Return the (X, Y) coordinate for the center point of the cell that contains the specified text.  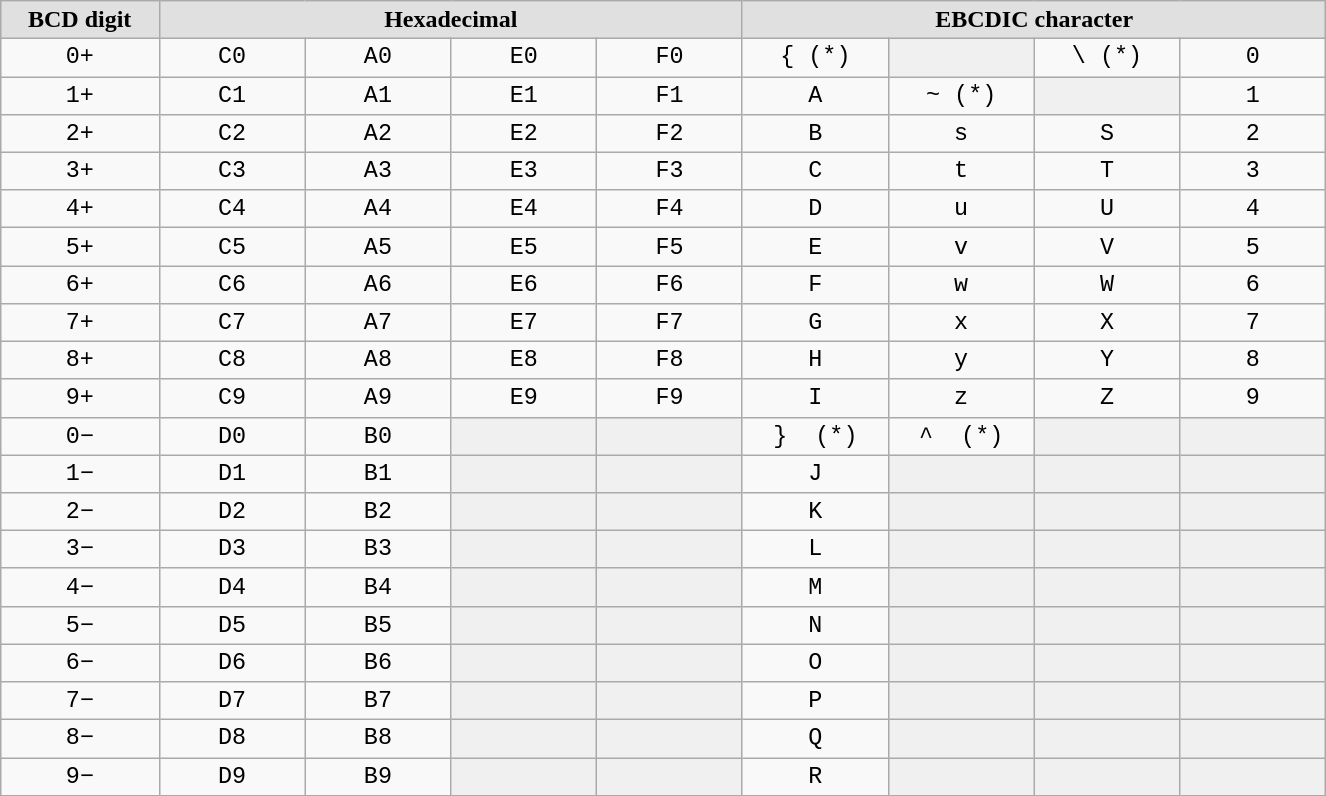
C3 (232, 171)
B3 (378, 550)
Z (1107, 398)
z (961, 398)
} (*) (815, 436)
B5 (378, 625)
G (815, 323)
7 (1253, 323)
F4 (670, 209)
E8 (524, 360)
s (961, 133)
5 (1253, 247)
X (1107, 323)
D8 (232, 739)
~ (*) (961, 96)
A6 (378, 285)
E9 (524, 398)
C0 (232, 58)
5+ (80, 247)
L (815, 550)
B8 (378, 739)
A2 (378, 133)
8 (1253, 360)
D6 (232, 663)
A5 (378, 247)
8+ (80, 360)
R (815, 777)
A8 (378, 360)
2+ (80, 133)
Hexadecimal (450, 20)
B (815, 133)
y (961, 360)
A0 (378, 58)
7− (80, 701)
0− (80, 436)
9− (80, 777)
F0 (670, 58)
D2 (232, 512)
\ (*) (1107, 58)
F6 (670, 285)
1+ (80, 96)
3+ (80, 171)
u (961, 209)
V (1107, 247)
C6 (232, 285)
C2 (232, 133)
E2 (524, 133)
B9 (378, 777)
E5 (524, 247)
t (961, 171)
M (815, 587)
A9 (378, 398)
7+ (80, 323)
D5 (232, 625)
C4 (232, 209)
6 (1253, 285)
6− (80, 663)
3− (80, 550)
0+ (80, 58)
D1 (232, 474)
B7 (378, 701)
D3 (232, 550)
B6 (378, 663)
C (815, 171)
A (815, 96)
F8 (670, 360)
E1 (524, 96)
3 (1253, 171)
W (1107, 285)
N (815, 625)
F5 (670, 247)
C9 (232, 398)
D7 (232, 701)
E (815, 247)
9 (1253, 398)
B0 (378, 436)
E0 (524, 58)
D0 (232, 436)
I (815, 398)
EBCDIC character (1034, 20)
O (815, 663)
D4 (232, 587)
F2 (670, 133)
^ (*) (961, 436)
Q (815, 739)
2 (1253, 133)
F3 (670, 171)
5− (80, 625)
U (1107, 209)
T (1107, 171)
2− (80, 512)
E7 (524, 323)
D9 (232, 777)
H (815, 360)
B4 (378, 587)
w (961, 285)
D (815, 209)
9+ (80, 398)
v (961, 247)
Y (1107, 360)
E3 (524, 171)
F (815, 285)
B1 (378, 474)
8− (80, 739)
C8 (232, 360)
A3 (378, 171)
BCD digit (80, 20)
E6 (524, 285)
A7 (378, 323)
x (961, 323)
F1 (670, 96)
P (815, 701)
{ (*) (815, 58)
A1 (378, 96)
S (1107, 133)
B2 (378, 512)
1− (80, 474)
4 (1253, 209)
0 (1253, 58)
6+ (80, 285)
C1 (232, 96)
1 (1253, 96)
C5 (232, 247)
K (815, 512)
4− (80, 587)
C7 (232, 323)
J (815, 474)
E4 (524, 209)
F9 (670, 398)
4+ (80, 209)
A4 (378, 209)
F7 (670, 323)
